Detect which cell encompasses the target text, then output its [X, Y] center coordinate. 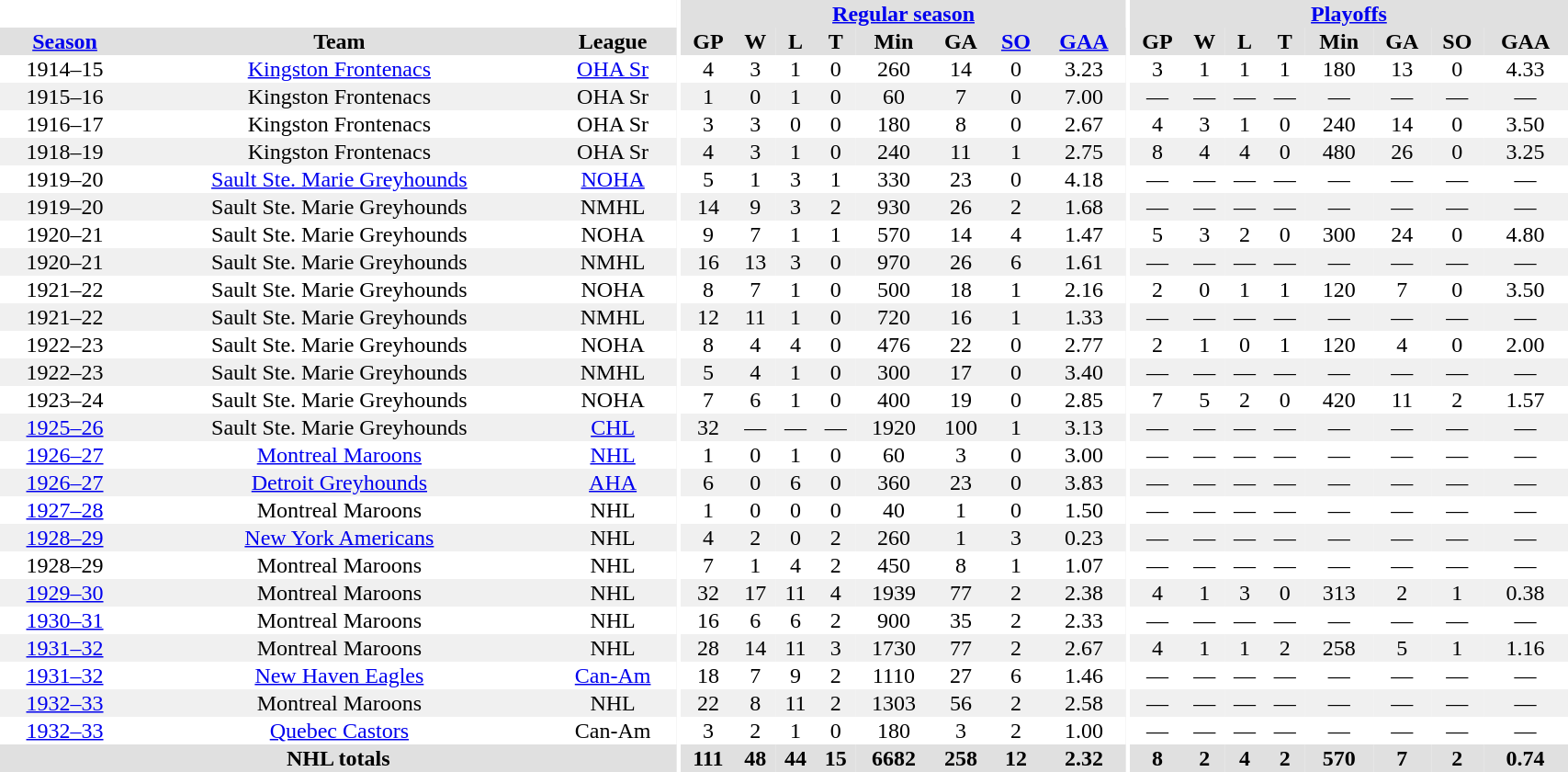
League [614, 41]
1.47 [1084, 234]
3.23 [1084, 69]
44 [795, 758]
28 [707, 648]
1.46 [1084, 675]
1925–26 [64, 427]
1927–28 [64, 510]
48 [755, 758]
1.50 [1084, 510]
4.80 [1526, 234]
Quebec Castors [340, 731]
3.25 [1526, 152]
1.16 [1526, 648]
500 [895, 289]
1939 [895, 593]
2.16 [1084, 289]
400 [895, 400]
313 [1339, 593]
1730 [895, 648]
970 [895, 262]
480 [1339, 152]
6682 [895, 758]
1.57 [1526, 400]
1923–24 [64, 400]
15 [836, 758]
3.40 [1084, 372]
1929–30 [64, 593]
900 [895, 620]
1918–19 [64, 152]
0.38 [1526, 593]
1915–16 [64, 96]
2.38 [1084, 593]
0.74 [1526, 758]
New York Americans [340, 538]
Regular season [903, 14]
100 [961, 427]
2.58 [1084, 703]
24 [1402, 234]
2.75 [1084, 152]
40 [895, 510]
1303 [895, 703]
450 [895, 565]
1.07 [1084, 565]
Team [340, 41]
111 [707, 758]
AHA [614, 482]
Playoffs [1349, 14]
1.00 [1084, 731]
4.33 [1526, 69]
420 [1339, 400]
56 [961, 703]
1110 [895, 675]
1.68 [1084, 207]
360 [895, 482]
7.00 [1084, 96]
3.00 [1084, 455]
330 [895, 179]
1916–17 [64, 124]
2.00 [1526, 345]
Detroit Greyhounds [340, 482]
1930–31 [64, 620]
Season [64, 41]
CHL [614, 427]
3.83 [1084, 482]
930 [895, 207]
19 [961, 400]
2.85 [1084, 400]
476 [895, 345]
1.33 [1084, 317]
0.23 [1084, 538]
35 [961, 620]
2.77 [1084, 345]
1.61 [1084, 262]
1914–15 [64, 69]
3.13 [1084, 427]
2.32 [1084, 758]
4.18 [1084, 179]
1920 [895, 427]
NHL totals [338, 758]
720 [895, 317]
27 [961, 675]
New Haven Eagles [340, 675]
2.33 [1084, 620]
